Return (x, y) of the center of cell containing provided text 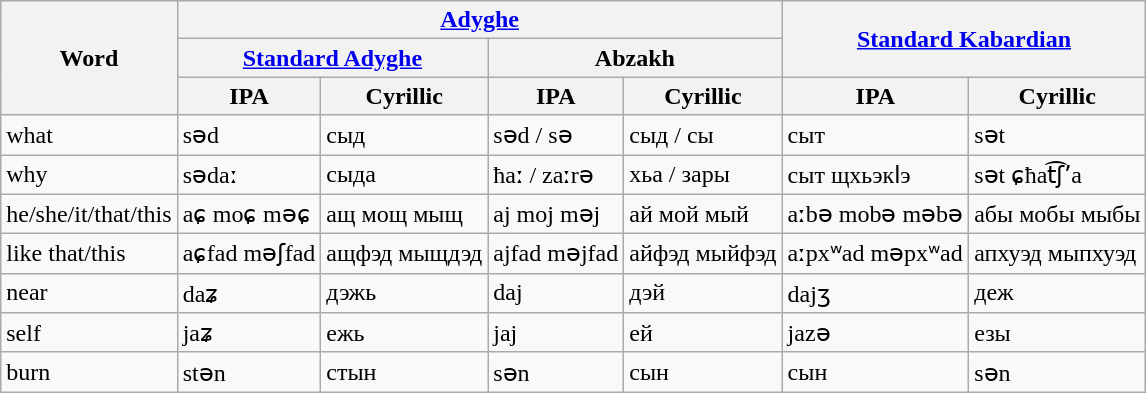
what (89, 135)
стын (404, 372)
дэжь (404, 293)
jazə (876, 333)
Abzakh (635, 58)
сыд (404, 135)
езы (1058, 333)
aɕfad məʃfad (249, 254)
burn (89, 372)
ащ мощ мыщ (404, 214)
aːbə mobə məbə (876, 214)
сыда (404, 174)
ajfad məjfad (556, 254)
ащфэд мыщдэд (404, 254)
daj (556, 293)
aj moj məj (556, 214)
ей (703, 333)
дэй (703, 293)
сыт (876, 135)
апхуэд мыпхуэд (1058, 254)
ай мой мый (703, 214)
aːpxʷad məpxʷad (876, 254)
ħaː / zaːrə (556, 174)
деж (1058, 293)
aɕ moɕ məɕ (249, 214)
jaj (556, 333)
Standard Kabardian (964, 39)
сыт щхьэкӏэ (876, 174)
ежь (404, 333)
why (89, 174)
сыд / сы (703, 135)
абы мобы мыбы (1058, 214)
like that/this (89, 254)
Word (89, 58)
self (89, 333)
daʑ (249, 293)
stən (249, 372)
sət ɕħat͡ʃʼa (1058, 174)
jaʑ (249, 333)
sədaː (249, 174)
səd (249, 135)
Standard Adyghe (332, 58)
near (89, 293)
səd / sə (556, 135)
sət (1058, 135)
хьа / зары (703, 174)
dajʒ (876, 293)
Adyghe (480, 20)
айфэд мыйфэд (703, 254)
he/she/it/that/this (89, 214)
